Scan for the cell matching the given text and deliver its [x, y] coordinate at center. 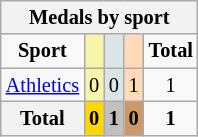
Athletics [42, 85]
Sport [42, 51]
Medals by sport [100, 17]
